Extract the [X, Y] coordinate from the center of the cell holding the provided text.  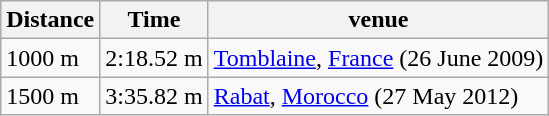
Distance [50, 20]
Time [154, 20]
Rabat, Morocco (27 May 2012) [378, 96]
1500 m [50, 96]
Tomblaine, France (26 June 2009) [378, 58]
2:18.52 m [154, 58]
venue [378, 20]
3:35.82 m [154, 96]
1000 m [50, 58]
